Extract the [X, Y] coordinate from the center of the cell holding the provided text.  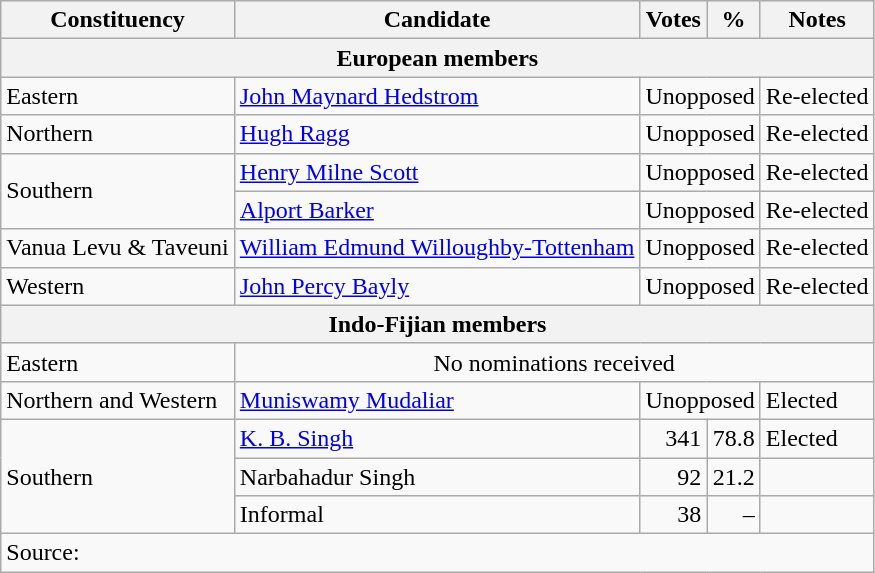
Northern and Western [118, 400]
John Percy Bayly [437, 286]
Narbahadur Singh [437, 477]
Source: [438, 553]
Western [118, 286]
21.2 [734, 477]
John Maynard Hedstrom [437, 96]
Northern [118, 134]
– [734, 515]
Constituency [118, 20]
Votes [674, 20]
Indo-Fijian members [438, 324]
William Edmund Willoughby-Tottenham [437, 248]
Notes [817, 20]
Alport Barker [437, 210]
Candidate [437, 20]
92 [674, 477]
341 [674, 438]
Henry Milne Scott [437, 172]
78.8 [734, 438]
38 [674, 515]
No nominations received [554, 362]
Hugh Ragg [437, 134]
Vanua Levu & Taveuni [118, 248]
Muniswamy Mudaliar [437, 400]
K. B. Singh [437, 438]
Informal [437, 515]
European members [438, 58]
% [734, 20]
